Provide the [x, y] coordinate of the cell's center where the given text is located.  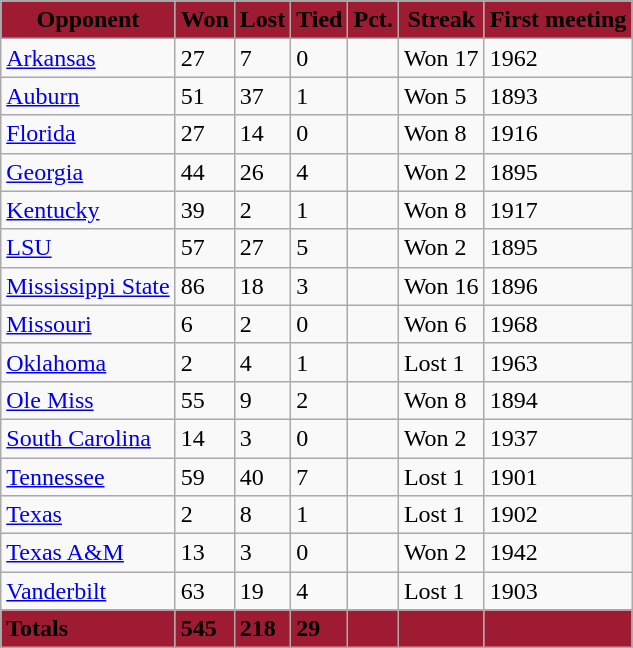
1893 [558, 96]
39 [204, 210]
13 [204, 553]
Texas [88, 515]
Tied [320, 20]
First meeting [558, 20]
44 [204, 172]
Oklahoma [88, 362]
26 [262, 172]
86 [204, 286]
Won 6 [441, 324]
1942 [558, 553]
8 [262, 515]
Auburn [88, 96]
59 [204, 477]
1963 [558, 362]
Opponent [88, 20]
Won 16 [441, 286]
1968 [558, 324]
1937 [558, 438]
1962 [558, 58]
Won [204, 20]
6 [204, 324]
Totals [88, 629]
Won 5 [441, 96]
1896 [558, 286]
19 [262, 591]
37 [262, 96]
1901 [558, 477]
55 [204, 400]
63 [204, 591]
Pct. [373, 20]
40 [262, 477]
Missouri [88, 324]
Tennessee [88, 477]
Kentucky [88, 210]
Vanderbilt [88, 591]
1902 [558, 515]
18 [262, 286]
1917 [558, 210]
Mississippi State [88, 286]
9 [262, 400]
Lost [262, 20]
29 [320, 629]
Arkansas [88, 58]
Texas A&M [88, 553]
1894 [558, 400]
5 [320, 248]
218 [262, 629]
South Carolina [88, 438]
545 [204, 629]
Won 17 [441, 58]
Streak [441, 20]
1903 [558, 591]
Ole Miss [88, 400]
51 [204, 96]
LSU [88, 248]
Florida [88, 134]
Georgia [88, 172]
57 [204, 248]
1916 [558, 134]
